Scan for the cell matching the given text and deliver its (x, y) coordinate at center. 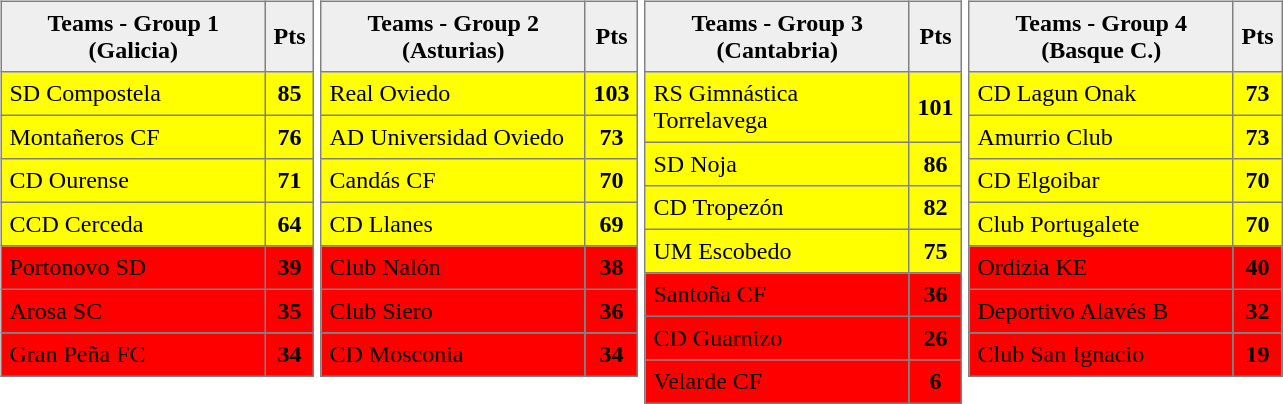
CCD Cerceda (133, 224)
AD Universidad Oviedo (453, 137)
71 (289, 181)
CD Llanes (453, 224)
CD Mosconia (453, 355)
Santoña CF (777, 295)
Portonovo SD (133, 268)
40 (1257, 268)
Gran Peña FC (133, 355)
CD Lagun Onak (1101, 94)
35 (289, 311)
Club San Ignacio (1101, 355)
82 (935, 208)
Club Nalón (453, 268)
RS Gimnástica Torrelavega (777, 107)
Club Portugalete (1101, 224)
UM Escobedo (777, 251)
CD Elgoibar (1101, 181)
CD Guarnizo (777, 338)
19 (1257, 355)
Teams - Group 4 (Basque C.) (1101, 36)
38 (611, 268)
69 (611, 224)
Ordizia KE (1101, 268)
SD Compostela (133, 94)
101 (935, 107)
Deportivo Alavés B (1101, 311)
64 (289, 224)
Teams - Group 1 (Galicia) (133, 36)
Arosa SC (133, 311)
75 (935, 251)
Velarde CF (777, 382)
76 (289, 137)
Montañeros CF (133, 137)
SD Noja (777, 164)
85 (289, 94)
CD Ourense (133, 181)
CD Tropezón (777, 208)
Candás CF (453, 181)
Teams - Group 2 (Asturias) (453, 36)
26 (935, 338)
Real Oviedo (453, 94)
86 (935, 164)
Teams - Group 3 (Cantabria) (777, 36)
39 (289, 268)
6 (935, 382)
Club Siero (453, 311)
103 (611, 94)
32 (1257, 311)
Amurrio Club (1101, 137)
